Extract the (x, y) coordinate from the center of the cell holding the provided text.  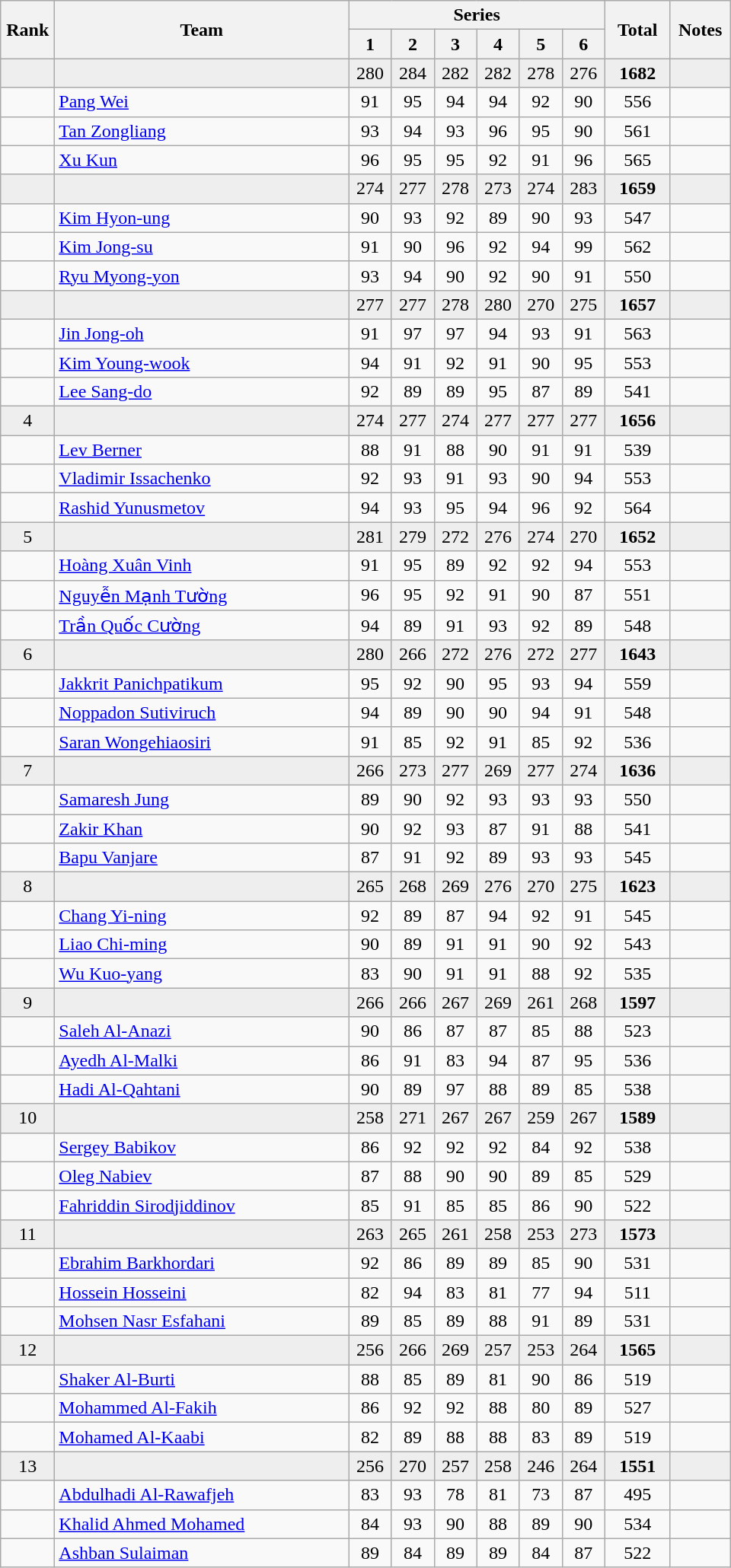
Trần Quốc Cường (202, 626)
Fahriddin Sirodjiddinov (202, 1205)
Nguyễn Mạnh Tường (202, 595)
Rank (27, 30)
73 (541, 1495)
1597 (637, 1002)
12 (27, 1350)
13 (27, 1466)
10 (27, 1118)
Series (477, 15)
Hossein Hosseini (202, 1292)
Abdulhadi Al-Rawafjeh (202, 1495)
1652 (637, 537)
Khalid Ahmed Mohamed (202, 1524)
511 (637, 1292)
259 (541, 1118)
2 (413, 44)
Mohsen Nasr Esfahani (202, 1321)
Shaker Al-Burti (202, 1379)
539 (637, 450)
246 (541, 1466)
77 (541, 1292)
Kim Young-wook (202, 363)
565 (637, 160)
Ayedh Al-Malki (202, 1060)
543 (637, 945)
284 (413, 73)
Total (637, 30)
1657 (637, 304)
1551 (637, 1466)
Mohamed Al-Kaabi (202, 1437)
Zakir Khan (202, 829)
11 (27, 1234)
523 (637, 1031)
Hoàng Xuân Vinh (202, 566)
263 (370, 1234)
1589 (637, 1118)
1 (370, 44)
Jin Jong-oh (202, 333)
Jakkrit Panichpatikum (202, 684)
Oleg Nabiev (202, 1176)
1659 (637, 189)
8 (27, 887)
527 (637, 1408)
279 (413, 537)
1656 (637, 421)
Pang Wei (202, 102)
551 (637, 595)
Sergey Babikov (202, 1147)
Xu Kun (202, 160)
Kim Jong-su (202, 247)
556 (637, 102)
1636 (637, 770)
7 (27, 770)
281 (370, 537)
1682 (637, 73)
Chang Yi-ning (202, 916)
Samaresh Jung (202, 799)
564 (637, 508)
Noppadon Sutiviruch (202, 712)
271 (413, 1118)
Liao Chi-ming (202, 945)
Vladimir Issachenko (202, 479)
283 (583, 189)
Hadi Al-Qahtani (202, 1089)
Bapu Vanjare (202, 858)
Mohammed Al-Fakih (202, 1408)
80 (541, 1408)
495 (637, 1495)
1623 (637, 887)
Ryu Myong-yon (202, 276)
562 (637, 247)
Rashid Yunusmetov (202, 508)
Team (202, 30)
561 (637, 131)
534 (637, 1524)
Notes (701, 30)
Tan Zongliang (202, 131)
1643 (637, 655)
1565 (637, 1350)
Saleh Al-Anazi (202, 1031)
Lee Sang-do (202, 392)
9 (27, 1002)
Lev Berner (202, 450)
Ashban Sulaiman (202, 1553)
99 (583, 247)
535 (637, 974)
Ebrahim Barkhordari (202, 1263)
Saran Wongehiaosiri (202, 741)
563 (637, 333)
547 (637, 218)
529 (637, 1176)
Kim Hyon-ung (202, 218)
78 (455, 1495)
1573 (637, 1234)
559 (637, 684)
Wu Kuo-yang (202, 974)
3 (455, 44)
